Return the (x, y) coordinate for the center point of the cell that contains the specified text.  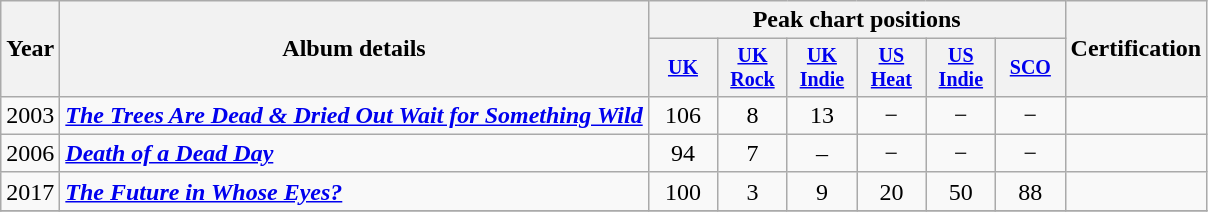
88 (1030, 191)
UK Rock (752, 68)
Peak chart positions (856, 20)
94 (682, 153)
2003 (30, 115)
SCO (1030, 68)
Certification (1136, 49)
2006 (30, 153)
Album details (354, 49)
3 (752, 191)
20 (892, 191)
8 (752, 115)
The Future in Whose Eyes? (354, 191)
The Trees Are Dead & Dried Out Wait for Something Wild (354, 115)
– (822, 153)
2017 (30, 191)
Death of a Dead Day (354, 153)
106 (682, 115)
UK Indie (822, 68)
Year (30, 49)
USIndie (960, 68)
100 (682, 191)
USHeat (892, 68)
UK (682, 68)
9 (822, 191)
13 (822, 115)
7 (752, 153)
50 (960, 191)
